Scan for the cell matching the given text and deliver its (x, y) coordinate at center. 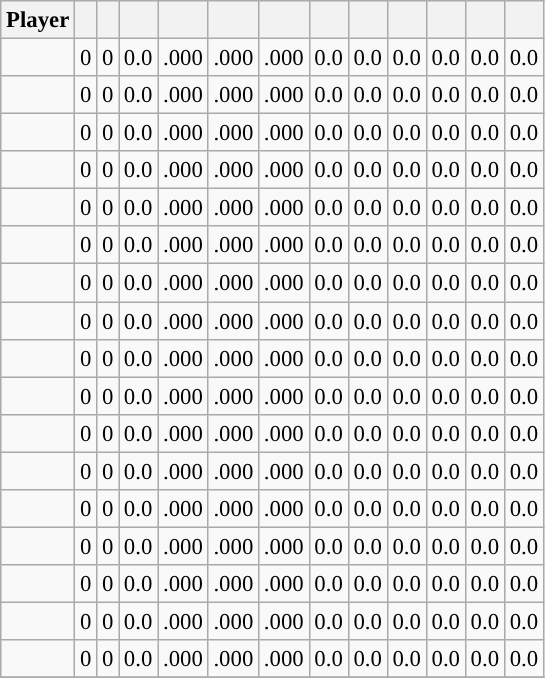
Player (38, 20)
